Return the (X, Y) coordinate for the center point of the cell that contains the specified text.  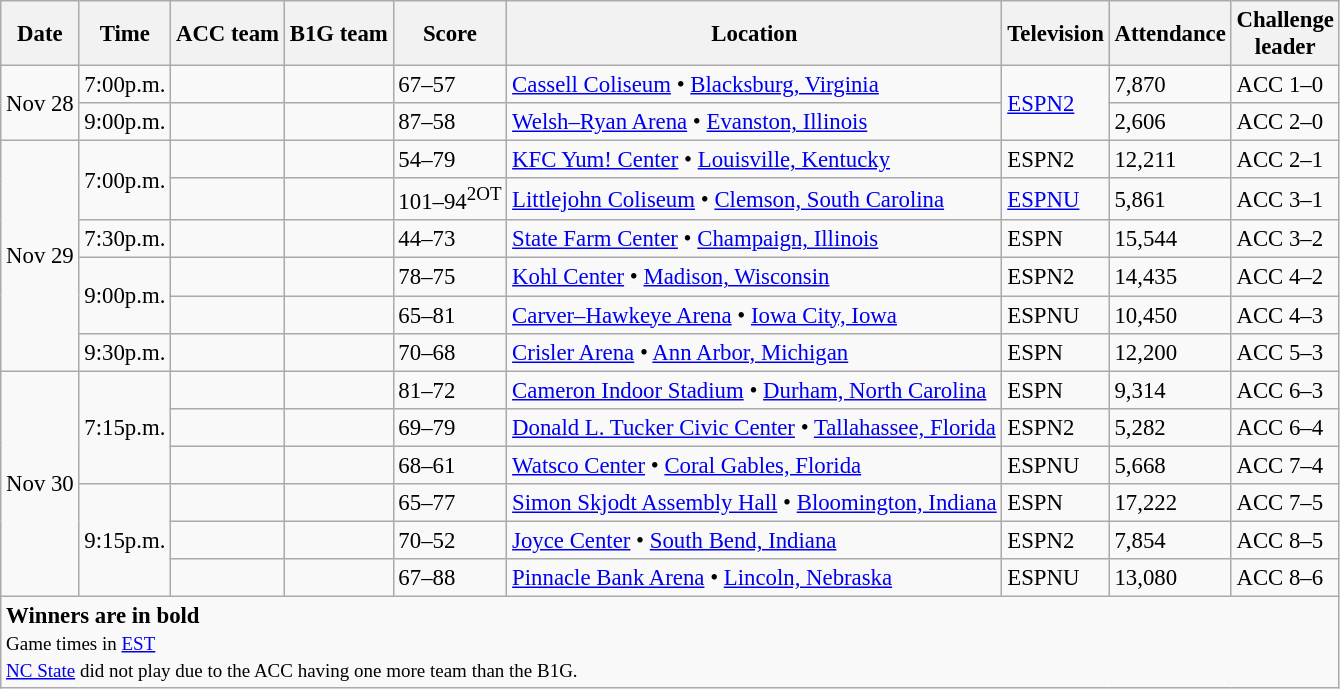
7,870 (1170, 85)
Crisler Arena • Ann Arbor, Michigan (754, 352)
Kohl Center • Madison, Wisconsin (754, 277)
ACC 3–1 (1285, 199)
68–61 (450, 465)
ACC 2–0 (1285, 122)
ACC team (228, 34)
70–52 (450, 540)
67–88 (450, 578)
7:15p.m. (125, 428)
KFC Yum! Center • Louisville, Kentucky (754, 160)
9:30p.m. (125, 352)
15,544 (1170, 239)
78–75 (450, 277)
87–58 (450, 122)
13,080 (1170, 578)
Nov 30 (40, 484)
Littlejohn Coliseum • Clemson, South Carolina (754, 199)
81–72 (450, 390)
Date (40, 34)
7,854 (1170, 540)
Pinnacle Bank Arena • Lincoln, Nebraska (754, 578)
5,861 (1170, 199)
ACC 4–3 (1285, 315)
Simon Skjodt Assembly Hall • Bloomington, Indiana (754, 503)
Donald L. Tucker Civic Center • Tallahassee, Florida (754, 427)
65–77 (450, 503)
5,282 (1170, 427)
Cameron Indoor Stadium • Durham, North Carolina (754, 390)
ACC 5–3 (1285, 352)
70–68 (450, 352)
Welsh–Ryan Arena • Evanston, Illinois (754, 122)
67–57 (450, 85)
ACC 6–4 (1285, 427)
Cassell Coliseum • Blacksburg, Virginia (754, 85)
14,435 (1170, 277)
ACC 1–0 (1285, 85)
Time (125, 34)
ACC 7–5 (1285, 503)
Challengeleader (1285, 34)
Carver–Hawkeye Arena • Iowa City, Iowa (754, 315)
2,606 (1170, 122)
State Farm Center • Champaign, Illinois (754, 239)
ACC 8–6 (1285, 578)
65–81 (450, 315)
Score (450, 34)
7:30p.m. (125, 239)
44–73 (450, 239)
69–79 (450, 427)
ACC 2–1 (1285, 160)
54–79 (450, 160)
Winners are in boldGame times in ESTNC State did not play due to the ACC having one more team than the B1G. (670, 642)
Television (1056, 34)
Joyce Center • South Bend, Indiana (754, 540)
Location (754, 34)
9:15p.m. (125, 540)
9,314 (1170, 390)
17,222 (1170, 503)
ACC 8–5 (1285, 540)
Watsco Center • Coral Gables, Florida (754, 465)
101–942OT (450, 199)
Nov 29 (40, 256)
Attendance (1170, 34)
5,668 (1170, 465)
ACC 7–4 (1285, 465)
12,200 (1170, 352)
ACC 4–2 (1285, 277)
12,211 (1170, 160)
Nov 28 (40, 104)
B1G team (338, 34)
ACC 3–2 (1285, 239)
10,450 (1170, 315)
ACC 6–3 (1285, 390)
